Identify which cell holds the provided text, then report its (X, Y) central coordinate. 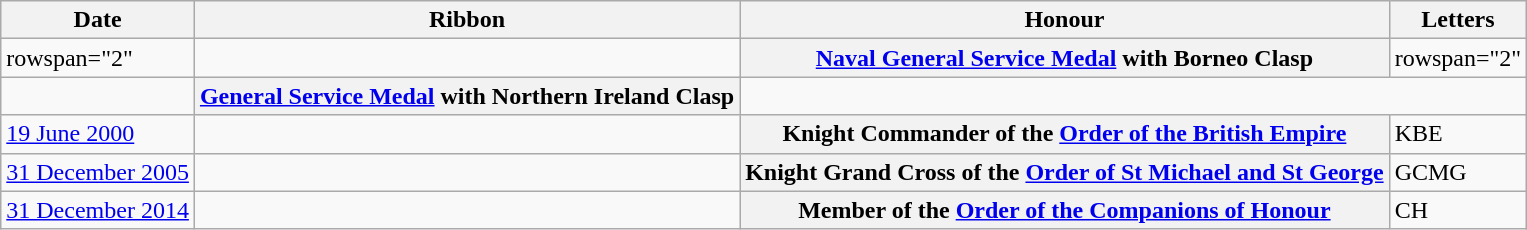
Honour (1065, 20)
Naval General Service Medal with Borneo Clasp (1065, 58)
Knight Commander of the Order of the British Empire (1065, 134)
Knight Grand Cross of the Order of St Michael and St George (1065, 172)
Date (98, 20)
GCMG (1458, 172)
General Service Medal with Northern Ireland Clasp (466, 96)
31 December 2014 (98, 210)
19 June 2000 (98, 134)
Letters (1458, 20)
KBE (1458, 134)
31 December 2005 (98, 172)
CH (1458, 210)
Ribbon (466, 20)
Member of the Order of the Companions of Honour (1065, 210)
